Capture the cell that displays the provided text and extract its [x, y] central coordinate. 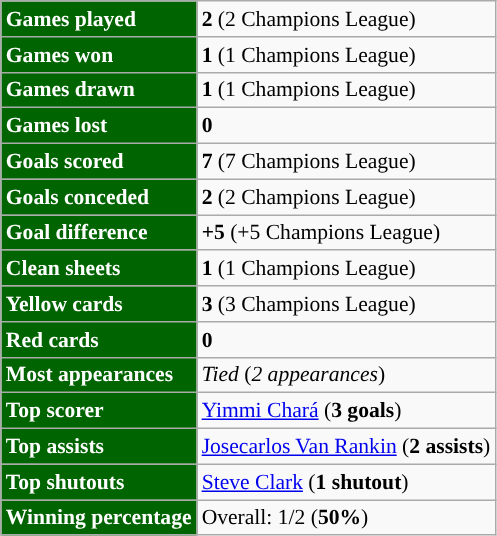
Tied (2 appearances) [346, 375]
Goals conceded [99, 197]
Winning percentage [99, 518]
Yellow cards [99, 304]
3 (3 Champions League) [346, 304]
Top shutouts [99, 482]
Games won [99, 55]
Games drawn [99, 90]
Top scorer [99, 411]
+5 (+5 Champions League) [346, 233]
Overall: 1/2 (50%) [346, 518]
Games lost [99, 126]
Goal difference [99, 233]
Clean sheets [99, 269]
Goals scored [99, 162]
Yimmi Chará (3 goals) [346, 411]
Josecarlos Van Rankin (2 assists) [346, 447]
Top assists [99, 447]
7 (7 Champions League) [346, 162]
Games played [99, 19]
Red cards [99, 340]
Steve Clark (1 shutout) [346, 482]
Most appearances [99, 375]
